Determine the [X, Y] coordinate at the center of the cell enclosing the given text.  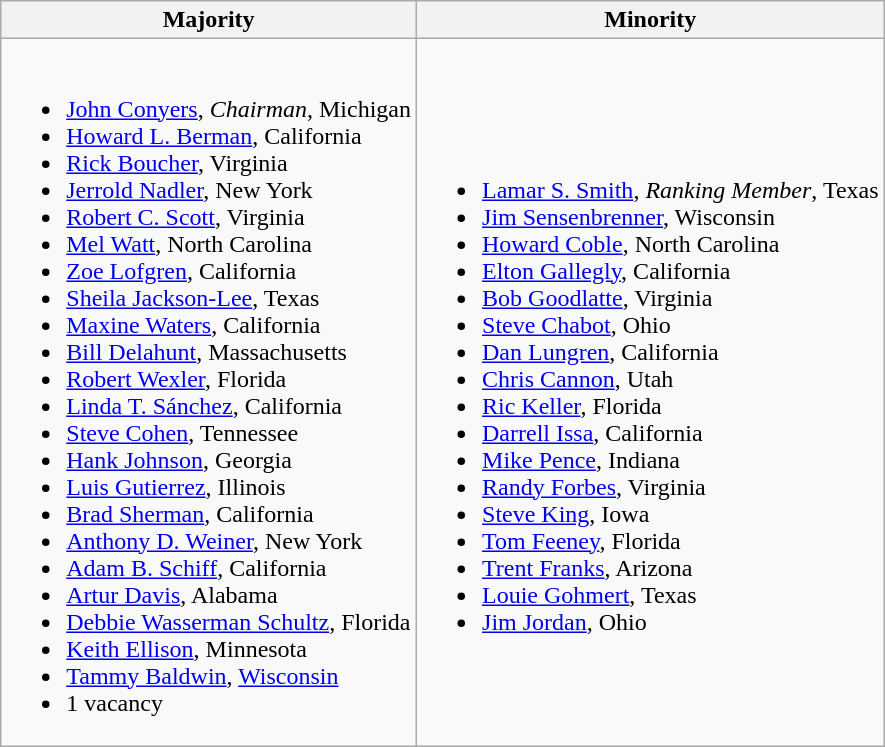
Minority [651, 20]
Majority [209, 20]
